Capture the cell that displays the provided text and extract its [x, y] central coordinate. 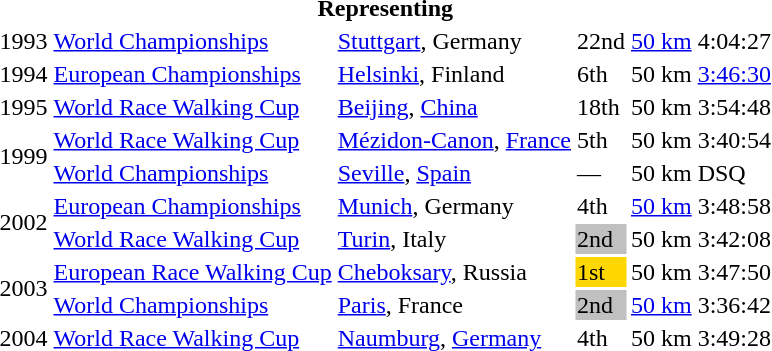
5th [602, 140]
Helsinki, Finland [454, 74]
3:46:30 [734, 74]
4th [602, 206]
3:47:50 [734, 272]
22nd [602, 41]
Seville, Spain [454, 173]
European Race Walking Cup [192, 272]
Paris, France [454, 305]
3:48:58 [734, 206]
— [602, 173]
3:42:08 [734, 239]
Turin, Italy [454, 239]
Cheboksary, Russia [454, 272]
3:36:42 [734, 305]
Stuttgart, Germany [454, 41]
6th [602, 74]
18th [602, 107]
4:04:27 [734, 41]
Mézidon-Canon, France [454, 140]
Munich, Germany [454, 206]
3:54:48 [734, 107]
Beijing, China [454, 107]
3:40:54 [734, 140]
DSQ [734, 173]
1st [602, 272]
